For the text-containing cell, return its midpoint in (X, Y) coordinate format. 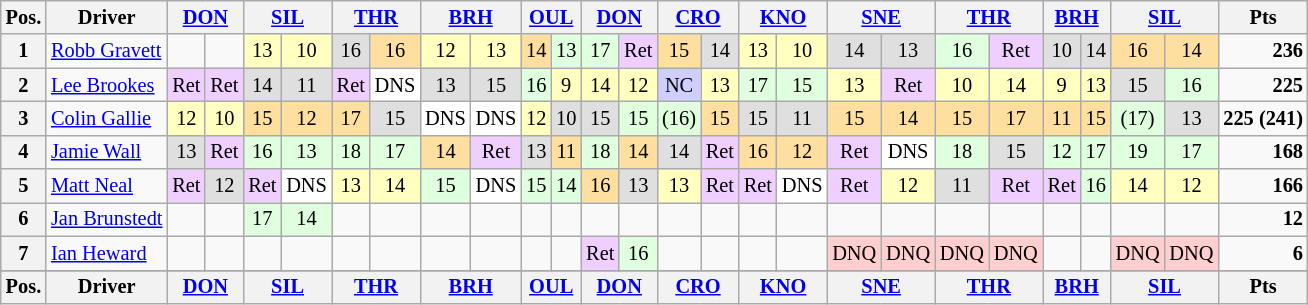
1 (24, 51)
Lee Brookes (106, 85)
Matt Neal (106, 186)
Jan Brunstedt (106, 219)
(16) (679, 118)
166 (1263, 186)
3 (24, 118)
7 (24, 253)
225 (1263, 85)
Ian Heward (106, 253)
Robb Gravett (106, 51)
236 (1263, 51)
Jamie Wall (106, 152)
225 (241) (1263, 118)
NC (679, 85)
168 (1263, 152)
5 (24, 186)
2 (24, 85)
19 (1138, 152)
(17) (1138, 118)
4 (24, 152)
Colin Gallie (106, 118)
